Identify which cell holds the provided text, then report its (x, y) central coordinate. 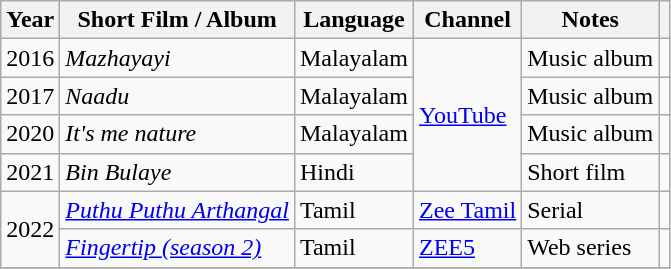
Web series (590, 248)
ZEE5 (467, 248)
Puthu Puthu Arthangal (178, 210)
Notes (590, 20)
Fingertip (season 2) (178, 248)
It's me nature (178, 134)
YouTube (467, 115)
Year (30, 20)
Bin Bulaye (178, 172)
Naadu (178, 96)
Zee Tamil (467, 210)
Serial (590, 210)
2022 (30, 229)
2017 (30, 96)
Mazhayayi (178, 58)
2020 (30, 134)
Short film (590, 172)
Hindi (354, 172)
Short Film / Album (178, 20)
2016 (30, 58)
Channel (467, 20)
Language (354, 20)
2021 (30, 172)
